Pinpoint the cell where the given text exists, returning its (X, Y) midpoint coordinate. 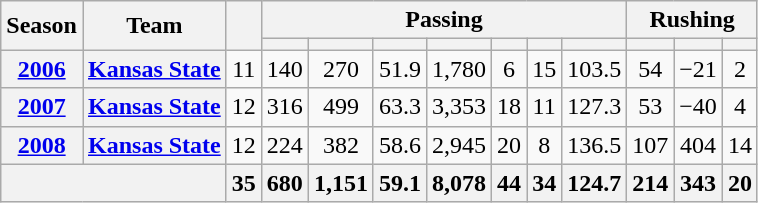
Rushing (692, 20)
1,151 (340, 183)
343 (698, 183)
35 (244, 183)
499 (340, 107)
214 (650, 183)
53 (650, 107)
2006 (42, 69)
1,780 (458, 69)
107 (650, 145)
59.1 (400, 183)
34 (544, 183)
6 (510, 69)
Season (42, 26)
14 (740, 145)
3,353 (458, 107)
404 (698, 145)
−40 (698, 107)
44 (510, 183)
2007 (42, 107)
4 (740, 107)
18 (510, 107)
382 (340, 145)
224 (284, 145)
140 (284, 69)
54 (650, 69)
2008 (42, 145)
58.6 (400, 145)
51.9 (400, 69)
103.5 (594, 69)
Team (154, 26)
15 (544, 69)
127.3 (594, 107)
Passing (444, 20)
−21 (698, 69)
8,078 (458, 183)
124.7 (594, 183)
316 (284, 107)
680 (284, 183)
2,945 (458, 145)
136.5 (594, 145)
8 (544, 145)
63.3 (400, 107)
270 (340, 69)
2 (740, 69)
